Pinpoint the cell where the given text exists, returning its [x, y] midpoint coordinate. 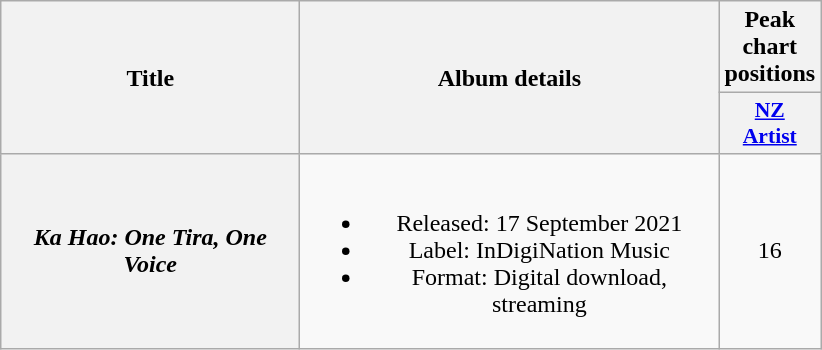
16 [770, 251]
Album details [510, 78]
Title [150, 78]
Peak chart positions [770, 47]
Ka Hao: One Tira, One Voice [150, 251]
Released: 17 September 2021Label: InDigiNation MusicFormat: Digital download, streaming [510, 251]
NZArtist [770, 124]
